Return the (x, y) coordinate for the center point of the cell that contains the specified text.  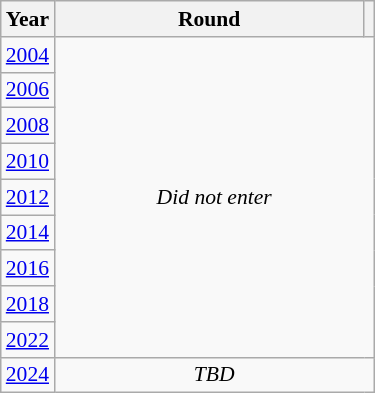
Year (28, 19)
TBD (214, 375)
Round (209, 19)
2016 (28, 269)
2010 (28, 162)
2012 (28, 197)
2014 (28, 233)
2022 (28, 340)
2024 (28, 375)
Did not enter (214, 198)
2006 (28, 90)
2018 (28, 304)
2008 (28, 126)
2004 (28, 55)
